Pinpoint the cell where the given text exists, returning its (x, y) midpoint coordinate. 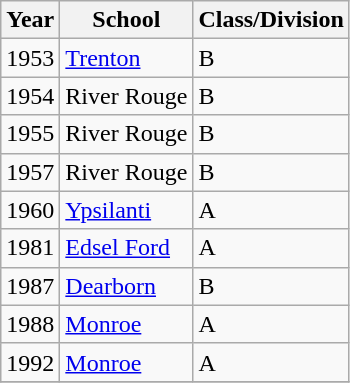
1955 (30, 134)
Year (30, 20)
1992 (30, 362)
Class/Division (271, 20)
Dearborn (126, 286)
1988 (30, 324)
1957 (30, 172)
1981 (30, 248)
1987 (30, 286)
Trenton (126, 58)
1960 (30, 210)
1954 (30, 96)
School (126, 20)
1953 (30, 58)
Ypsilanti (126, 210)
Edsel Ford (126, 248)
